Detect which cell encompasses the target text, then output its (x, y) center coordinate. 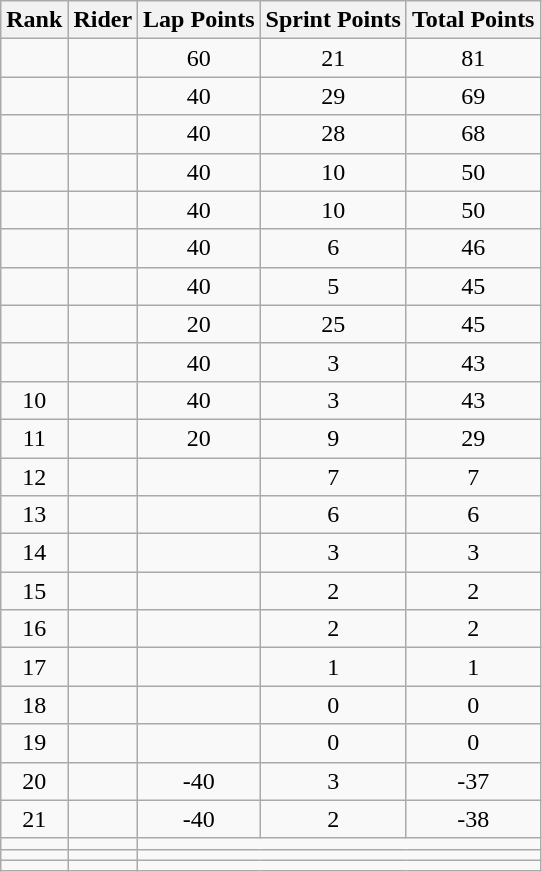
12 (34, 477)
Rank (34, 20)
60 (199, 58)
13 (34, 515)
18 (34, 705)
5 (333, 286)
16 (34, 629)
28 (333, 134)
46 (473, 248)
81 (473, 58)
11 (34, 438)
25 (333, 324)
Total Points (473, 20)
69 (473, 96)
17 (34, 667)
19 (34, 743)
Sprint Points (333, 20)
-37 (473, 781)
14 (34, 553)
15 (34, 591)
Lap Points (199, 20)
68 (473, 134)
9 (333, 438)
-38 (473, 819)
Rider (103, 20)
